Provide the [X, Y] coordinate of the cell's center where the given text is located.  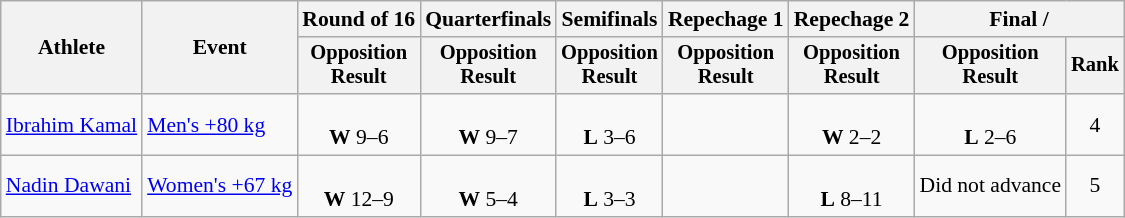
W 9–6 [358, 124]
5 [1095, 186]
L 3–3 [610, 186]
Final / [1018, 19]
L 3–6 [610, 124]
Semifinals [610, 19]
Women's +67 kg [220, 186]
W 12–9 [358, 186]
Repechage 2 [852, 19]
Event [220, 48]
Did not advance [990, 186]
W 5–4 [488, 186]
Rank [1095, 66]
Athlete [72, 48]
4 [1095, 124]
W 9–7 [488, 124]
Repechage 1 [726, 19]
Round of 16 [358, 19]
Men's +80 kg [220, 124]
Quarterfinals [488, 19]
Ibrahim Kamal [72, 124]
L 2–6 [990, 124]
W 2–2 [852, 124]
Nadin Dawani [72, 186]
L 8–11 [852, 186]
